Return the (x, y) coordinate for the center point of the cell that contains the specified text.  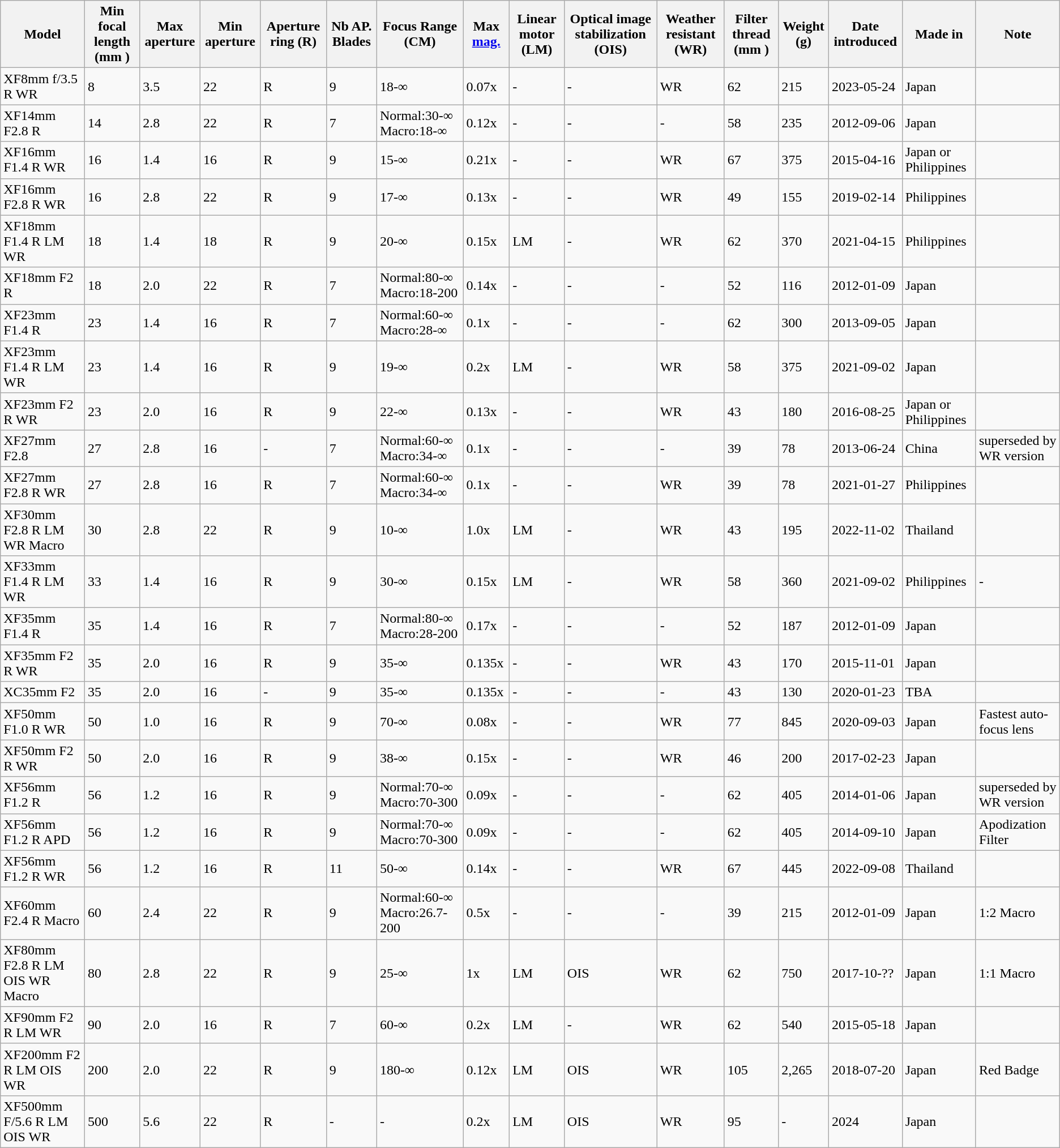
0.5x (486, 913)
2023-05-24 (865, 86)
180-∞ (420, 1069)
50-∞ (420, 868)
XF56mm F1.2 R WR (43, 868)
60 (112, 913)
130 (804, 692)
14 (112, 123)
Focus Range (CM) (420, 34)
XF56mm F1.2 R APD (43, 832)
20-∞ (420, 241)
33 (112, 582)
Fastest auto-focus lens (1018, 721)
18-∞ (420, 86)
2,265 (804, 1069)
5.6 (170, 1121)
XF500mm F/5.6 R LM OIS WR (43, 1121)
370 (804, 241)
105 (751, 1069)
XF16mm F1.4 R WR (43, 160)
XF16mm F2.8 R WR (43, 197)
2.4 (170, 913)
2016-08-25 (865, 411)
10-∞ (420, 530)
XF90mm F2 R LM WR (43, 1025)
155 (804, 197)
360 (804, 582)
70-∞ (420, 721)
187 (804, 626)
1.0x (486, 530)
90 (112, 1025)
Weight (g) (804, 34)
2015-05-18 (865, 1025)
2022-11-02 (865, 530)
Date introduced (865, 34)
Aperture ring (R) (293, 34)
XF8mm f/3.5 R WR (43, 86)
XC35mm F2 (43, 692)
Optical image stabilization (OIS) (610, 34)
Min aperture (230, 34)
XF50mm F2 R WR (43, 759)
95 (751, 1121)
2019-02-14 (865, 197)
77 (751, 721)
750 (804, 973)
Normal:60-∞ Macro:26.7-200 (420, 913)
Max aperture (170, 34)
1:1 Macro (1018, 973)
Max mag. (486, 34)
XF23mm F1.4 R (43, 323)
Normal:80-∞ Macro:28-200 (420, 626)
300 (804, 323)
195 (804, 530)
2014-01-06 (865, 795)
Normal:60-∞ Macro:28-∞ (420, 323)
500 (112, 1121)
XF33mm F1.4 R LM WR (43, 582)
2013-06-24 (865, 448)
0.08x (486, 721)
0.07x (486, 86)
Weather resistant (WR) (691, 34)
60-∞ (420, 1025)
XF23mm F1.4 R LM WR (43, 367)
2018-07-20 (865, 1069)
XF200mm F2 R LM OIS WR (43, 1069)
2020-01-23 (865, 692)
170 (804, 663)
2021-01-27 (865, 485)
2015-11-01 (865, 663)
25-∞ (420, 973)
180 (804, 411)
0.17x (486, 626)
XF50mm F1.0 R WR (43, 721)
Apodization Filter (1018, 832)
2014-09-10 (865, 832)
540 (804, 1025)
1.0 (170, 721)
19-∞ (420, 367)
2021-04-15 (865, 241)
XF18mm F2 R (43, 285)
TBA (939, 692)
2020-09-03 (865, 721)
Linear motor (LM) (537, 34)
8 (112, 86)
Note (1018, 34)
30 (112, 530)
2024 (865, 1121)
22-∞ (420, 411)
XF18mm F1.4 R LM WR (43, 241)
XF23mm F2 R WR (43, 411)
XF56mm F1.2 R (43, 795)
XF27mm F2.8 R WR (43, 485)
49 (751, 197)
235 (804, 123)
Model (43, 34)
Normal:30-∞ Macro:18-∞ (420, 123)
XF60mm F2.4 R Macro (43, 913)
15-∞ (420, 160)
2015-04-16 (865, 160)
Normal:80-∞ Macro:18-200 (420, 285)
China (939, 448)
30-∞ (420, 582)
Made in (939, 34)
Red Badge (1018, 1069)
2022-09-08 (865, 868)
845 (804, 721)
116 (804, 285)
XF14mm F2.8 R (43, 123)
3.5 (170, 86)
2017-10-?? (865, 973)
1:2 Macro (1018, 913)
2012-09-06 (865, 123)
445 (804, 868)
XF35mm F1.4 R (43, 626)
Nb AP. Blades (351, 34)
XF35mm F2 R WR (43, 663)
46 (751, 759)
Min focal length (mm ) (112, 34)
2017-02-23 (865, 759)
80 (112, 973)
17-∞ (420, 197)
2013-09-05 (865, 323)
1x (486, 973)
Filter thread (mm ) (751, 34)
38-∞ (420, 759)
XF27mm F2.8 (43, 448)
0.21x (486, 160)
11 (351, 868)
XF30mm F2.8 R LM WR Macro (43, 530)
XF80mm F2.8 R LM OIS WR Macro (43, 973)
